Find where the given text appears and provide that cell's center as (x, y) coordinate. 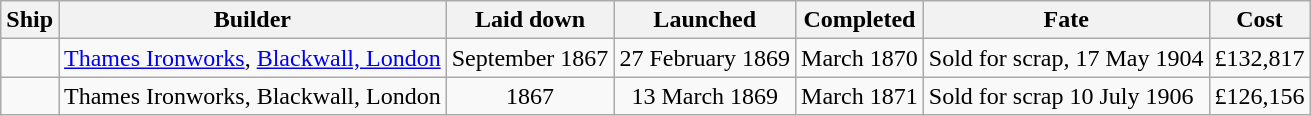
Sold for scrap, 17 May 1904 (1066, 58)
1867 (530, 96)
September 1867 (530, 58)
Fate (1066, 20)
Builder (253, 20)
£132,817 (1260, 58)
Laid down (530, 20)
Launched (705, 20)
Ship (30, 20)
27 February 1869 (705, 58)
Sold for scrap 10 July 1906 (1066, 96)
March 1870 (860, 58)
Completed (860, 20)
£126,156 (1260, 96)
March 1871 (860, 96)
Cost (1260, 20)
13 March 1869 (705, 96)
